Provide the (x, y) coordinate of the cell's center where the given text is located.  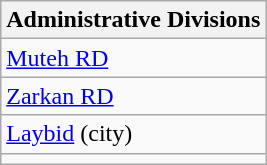
Zarkan RD (134, 96)
Administrative Divisions (134, 20)
Laybid (city) (134, 134)
Muteh RD (134, 58)
